Return the (x, y) coordinate for the center point of the cell that contains the specified text.  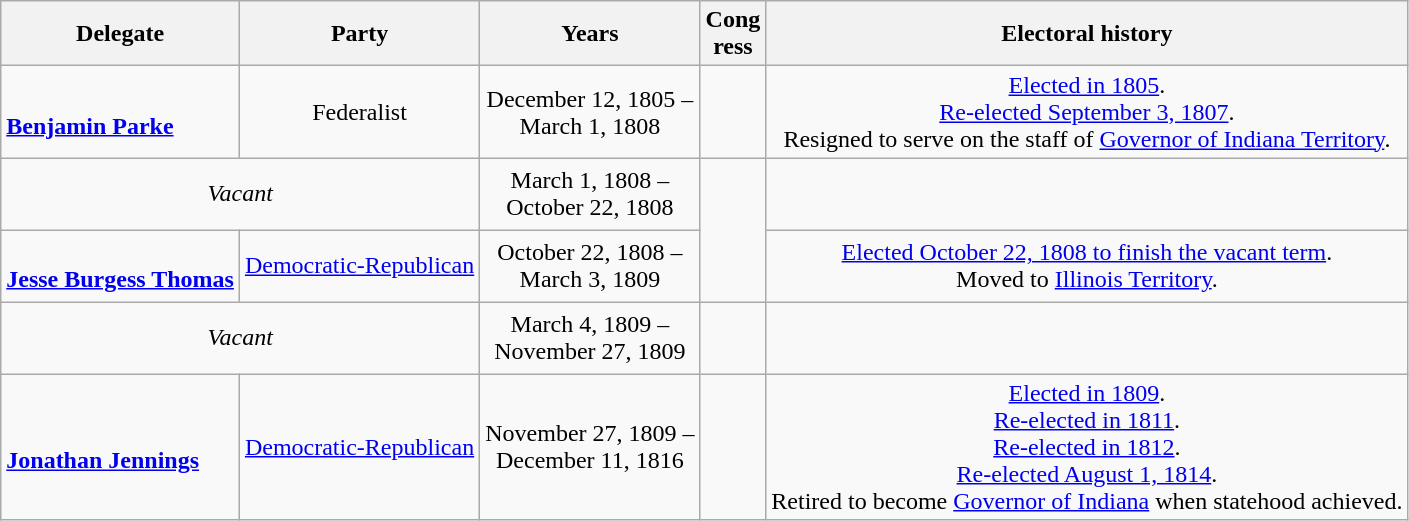
March 4, 1809 –November 27, 1809 (590, 338)
Years (590, 34)
November 27, 1809 –December 11, 1816 (590, 447)
December 12, 1805 –March 1, 1808 (590, 112)
Delegate (120, 34)
Jonathan Jennings (120, 447)
Electoral history (1087, 34)
Elected in 1809.Re-elected in 1811.Re-elected in 1812.Re-elected August 1, 1814.Retired to become Governor of Indiana when statehood achieved. (1087, 447)
March 1, 1808 – October 22, 1808 (590, 194)
Jesse Burgess Thomas (120, 266)
Benjamin Parke (120, 112)
Federalist (359, 112)
October 22, 1808 –March 3, 1809 (590, 266)
Elected in 1805.Re-elected September 3, 1807.Resigned to serve on the staff of Governor of Indiana Territory. (1087, 112)
Congress (733, 34)
Party (359, 34)
Elected October 22, 1808 to finish the vacant term.Moved to Illinois Territory. (1087, 266)
